Search for the cell housing the specified text and yield its [x, y] center coordinate. 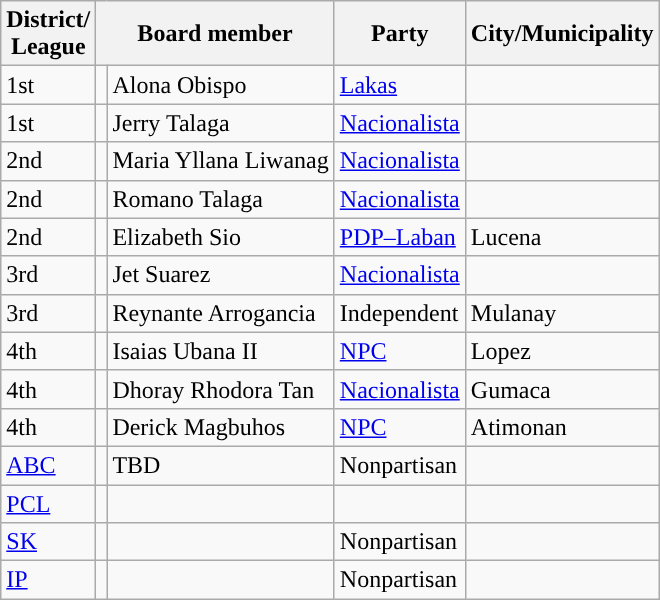
Lopez [562, 351]
PDP–Laban [400, 237]
Lakas [400, 85]
Dhoray Rhodora Tan [220, 389]
Isaias Ubana II [220, 351]
Party [400, 34]
Jet Suarez [220, 275]
Lucena [562, 237]
Alona Obispo [220, 85]
Elizabeth Sio [220, 237]
Mulanay [562, 313]
City/Municipality [562, 34]
SK [48, 542]
Derick Magbuhos [220, 427]
Maria Yllana Liwanag [220, 161]
TBD [220, 465]
Atimonan [562, 427]
IP [48, 580]
ABC [48, 465]
Reynante Arrogancia [220, 313]
Jerry Talaga [220, 123]
Independent [400, 313]
Gumaca [562, 389]
PCL [48, 503]
District/League [48, 34]
Romano Talaga [220, 199]
Board member [215, 34]
